Output the (x, y) coordinate of the center of the cell containing the given text.  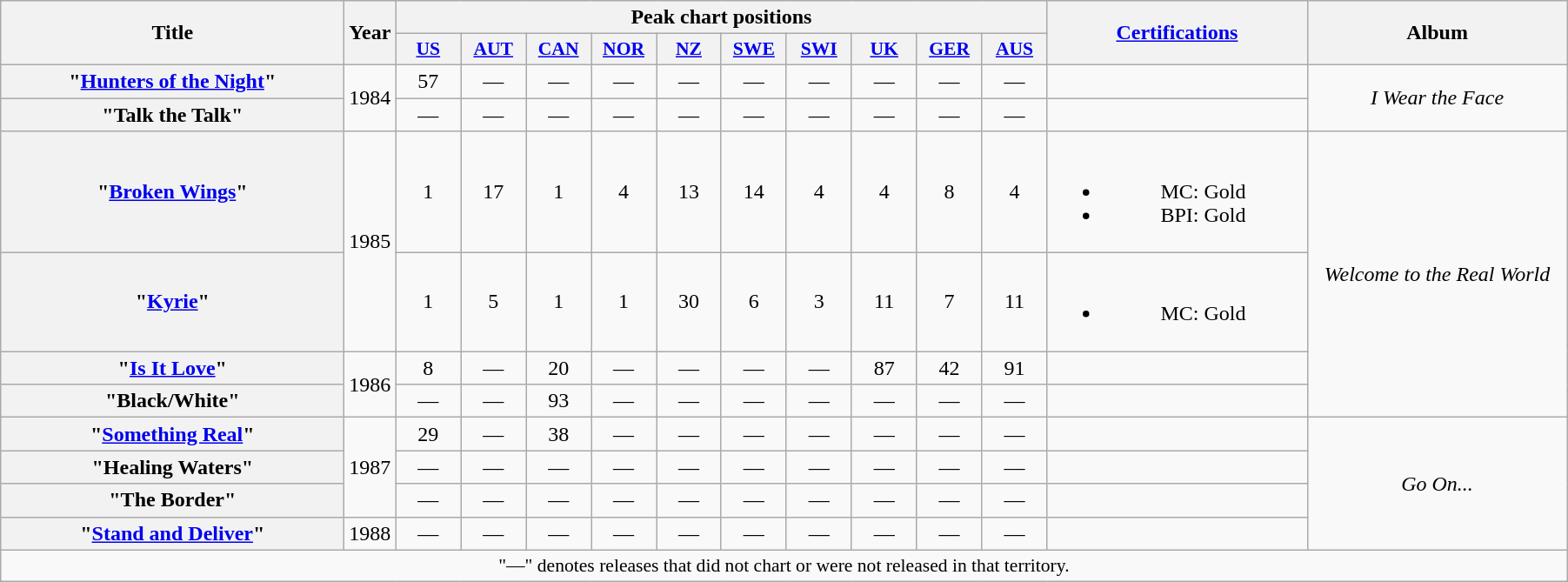
"Something Real" (172, 434)
US (428, 50)
SWE (753, 50)
Year (370, 33)
"Stand and Deliver" (172, 533)
NZ (689, 50)
1986 (370, 385)
87 (884, 368)
MC: Gold (1178, 303)
29 (428, 434)
SWI (819, 50)
"Hunters of the Night" (172, 81)
UK (884, 50)
3 (819, 303)
"Healing Waters" (172, 467)
17 (494, 192)
91 (1014, 368)
Go On... (1437, 484)
"—" denotes releases that did not chart or were not released in that territory. (784, 565)
AUS (1014, 50)
14 (753, 192)
"Black/White" (172, 401)
57 (428, 81)
38 (558, 434)
"Talk the Talk" (172, 114)
42 (950, 368)
CAN (558, 50)
13 (689, 192)
Certifications (1178, 33)
Album (1437, 33)
6 (753, 303)
1985 (370, 242)
AUT (494, 50)
5 (494, 303)
GER (950, 50)
1987 (370, 467)
I Wear the Face (1437, 97)
"The Border" (172, 500)
Peak chart positions (722, 17)
"Broken Wings" (172, 192)
Title (172, 33)
93 (558, 401)
1988 (370, 533)
Welcome to the Real World (1437, 275)
NOR (624, 50)
"Is It Love" (172, 368)
1984 (370, 97)
7 (950, 303)
30 (689, 303)
20 (558, 368)
"Kyrie" (172, 303)
MC: GoldBPI: Gold (1178, 192)
